Provide the [x, y] coordinate of the cell's center where the given text is located.  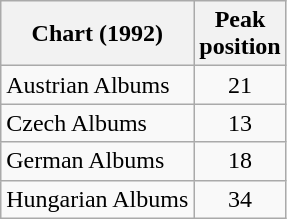
German Albums [98, 161]
21 [240, 85]
Hungarian Albums [98, 199]
18 [240, 161]
Czech Albums [98, 123]
Chart (1992) [98, 34]
Peakposition [240, 34]
34 [240, 199]
13 [240, 123]
Austrian Albums [98, 85]
